Find where the given text appears and provide that cell's center as [X, Y] coordinate. 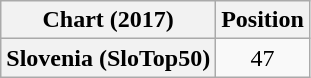
Slovenia (SloTop50) [108, 58]
Chart (2017) [108, 20]
Position [263, 20]
47 [263, 58]
